Search for the cell housing the specified text and yield its (X, Y) center coordinate. 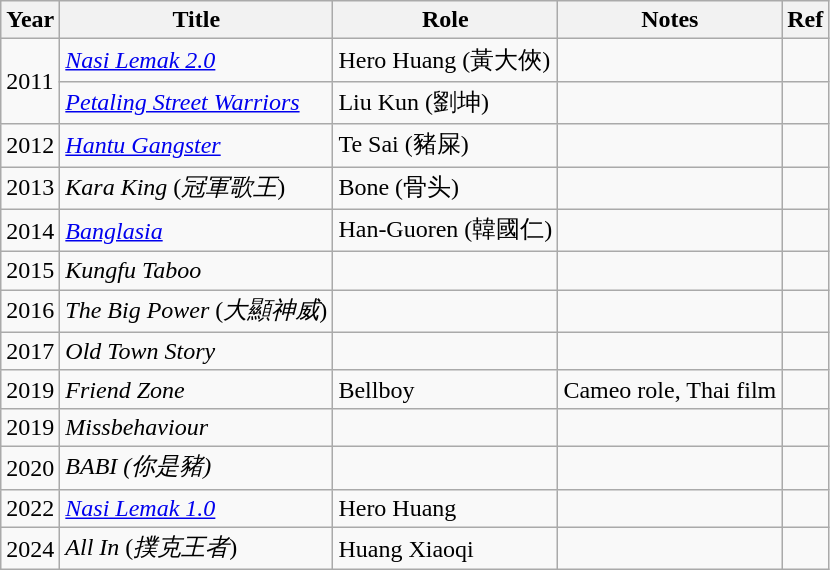
Hero Huang (黃大俠) (446, 60)
Nasi Lemak 2.0 (196, 60)
The Big Power (大顯神威) (196, 312)
Banglasia (196, 230)
Han-Guoren (韓國仁) (446, 230)
2011 (30, 82)
Friend Zone (196, 389)
Bellboy (446, 389)
2022 (30, 508)
Title (196, 20)
Ref (806, 20)
2015 (30, 271)
2016 (30, 312)
Notes (670, 20)
Te Sai (豬屎) (446, 146)
Old Town Story (196, 351)
Role (446, 20)
BABI (你是豬) (196, 468)
2017 (30, 351)
Missbehaviour (196, 427)
Kungfu Taboo (196, 271)
Cameo role, Thai film (670, 389)
Bone (骨头) (446, 188)
2012 (30, 146)
Huang Xiaoqi (446, 548)
2020 (30, 468)
Nasi Lemak 1.0 (196, 508)
Kara King (冠軍歌王) (196, 188)
All In (撲克王者) (196, 548)
Petaling Street Warriors (196, 102)
2014 (30, 230)
2024 (30, 548)
Year (30, 20)
2013 (30, 188)
Hantu Gangster (196, 146)
Hero Huang (446, 508)
Liu Kun (劉坤) (446, 102)
